Return (X, Y) of the center of cell containing provided text 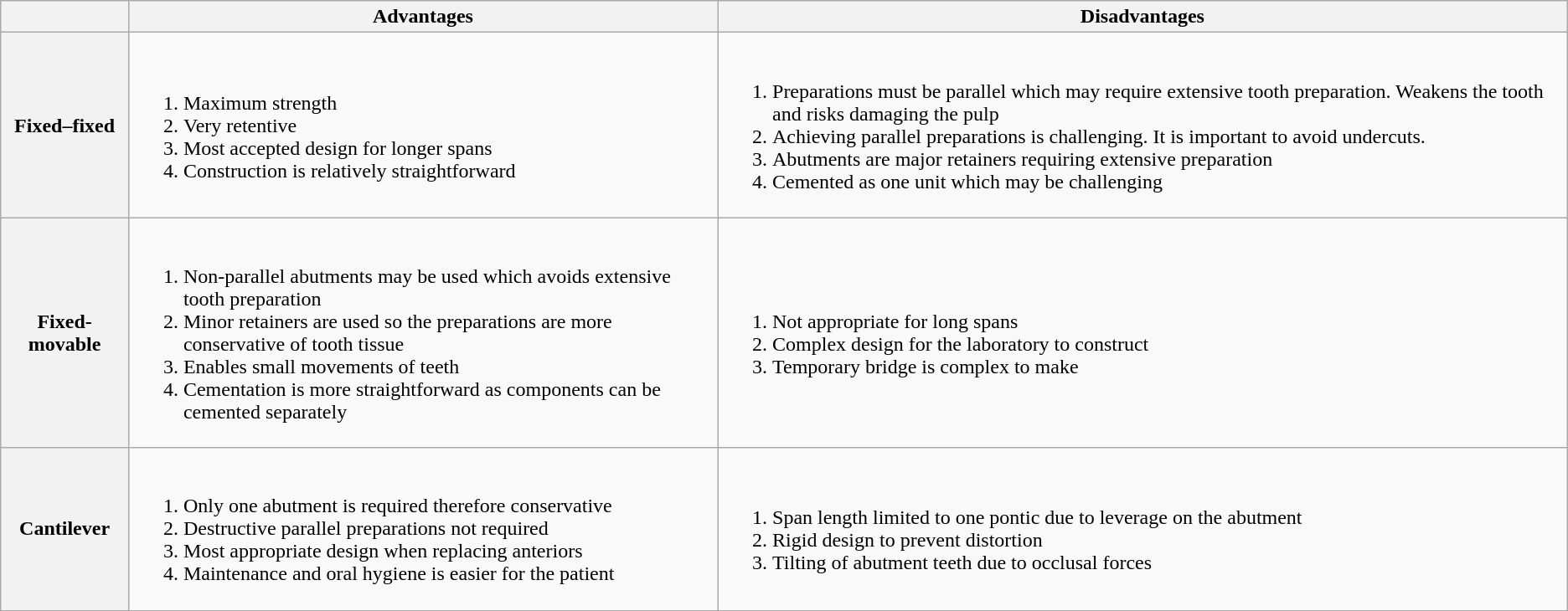
Maximum strengthVery retentiveMost accepted design for longer spansConstruction is relatively straightforward (422, 126)
Fixed-movable (65, 333)
Advantages (422, 17)
Span length limited to one pontic due to leverage on the abutmentRigid design to prevent distortionTilting of abutment teeth due to occlusal forces (1142, 529)
Cantilever (65, 529)
Fixed–fixed (65, 126)
Disadvantages (1142, 17)
Not appropriate for long spansComplex design for the laboratory to constructTemporary bridge is complex to make (1142, 333)
